Detect which cell encompasses the target text, then output its (x, y) center coordinate. 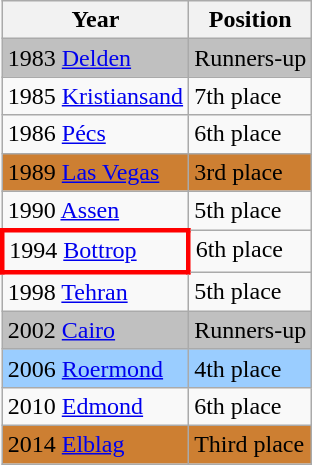
3rd place (250, 172)
1989 Las Vegas (95, 172)
1986 Pécs (95, 134)
4th place (250, 368)
2010 Edmond (95, 406)
2014 Elblag (95, 444)
1990 Assen (95, 211)
1983 Delden (95, 58)
2006 Roermond (95, 368)
1998 Tehran (95, 292)
1994 Bottrop (95, 252)
Third place (250, 444)
7th place (250, 96)
Position (250, 20)
2002 Cairo (95, 330)
Year (95, 20)
1985 Kristiansand (95, 96)
